Search for the cell housing the specified text and yield its (x, y) center coordinate. 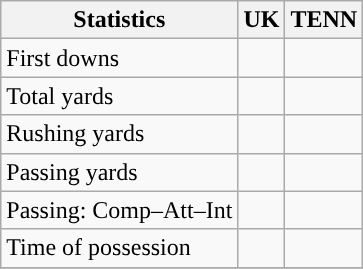
Passing yards (120, 172)
Passing: Comp–Att–Int (120, 210)
Total yards (120, 96)
TENN (324, 20)
Time of possession (120, 248)
Rushing yards (120, 134)
First downs (120, 58)
UK (262, 20)
Statistics (120, 20)
